Find where the given text appears and provide that cell's center as [X, Y] coordinate. 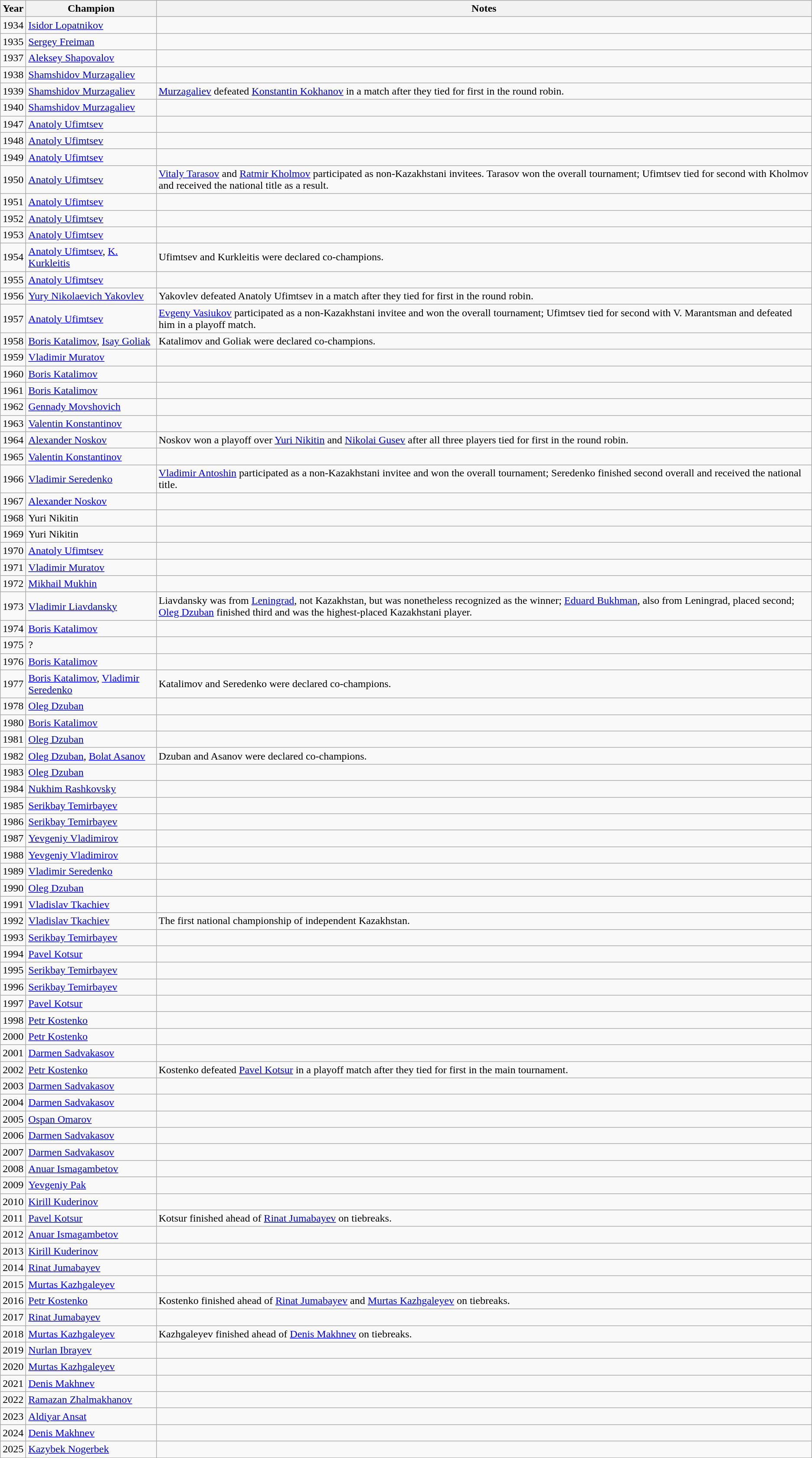
1961 [13, 390]
1980 [13, 723]
Nukhim Rashkovsky [91, 789]
Katalimov and Seredenko were declared co-champions. [484, 684]
Aleksey Shapovalov [91, 58]
1983 [13, 772]
1955 [13, 280]
1957 [13, 318]
Noskov won a playoff over Yuri Nikitin and Nikolai Gusev after all three players tied for first in the round robin. [484, 440]
1934 [13, 25]
1975 [13, 645]
Kazybek Nogerbek [91, 1449]
1962 [13, 407]
Kostenko finished ahead of Rinat Jumabayev and Murtas Kazhgaleyev on tiebreaks. [484, 1301]
1958 [13, 341]
1991 [13, 904]
1969 [13, 534]
2002 [13, 1069]
1965 [13, 456]
Dzuban and Asanov were declared co-champions. [484, 756]
Yakovlev defeated Anatoly Ufimtsev in a match after they tied for first in the round robin. [484, 296]
1951 [13, 202]
The first national championship of independent Kazakhstan. [484, 921]
Notes [484, 9]
Kazhgaleyev finished ahead of Denis Makhnev on tiebreaks. [484, 1334]
1993 [13, 937]
1939 [13, 91]
2020 [13, 1367]
Murzagaliev defeated Konstantin Kokhanov in a match after they tied for first in the round robin. [484, 91]
Sergey Freiman [91, 42]
1998 [13, 1020]
Nurlan Ibrayev [91, 1350]
1974 [13, 629]
2019 [13, 1350]
2008 [13, 1169]
1976 [13, 662]
1973 [13, 606]
Kostenko defeated Pavel Kotsur in a playoff match after they tied for first in the main tournament. [484, 1069]
1956 [13, 296]
Ospan Omarov [91, 1119]
2025 [13, 1449]
2015 [13, 1284]
2022 [13, 1400]
2009 [13, 1185]
1986 [13, 822]
1994 [13, 954]
1966 [13, 479]
1954 [13, 258]
1937 [13, 58]
2023 [13, 1416]
1960 [13, 374]
1985 [13, 806]
1959 [13, 357]
1968 [13, 518]
1947 [13, 124]
2024 [13, 1433]
Champion [91, 9]
1995 [13, 970]
1978 [13, 706]
Kotsur finished ahead of Rinat Jumabayev on tiebreaks. [484, 1218]
1984 [13, 789]
Boris Katalimov, Isay Goliak [91, 341]
Anatoly Ufimtsev, K. Kurkleitis [91, 258]
Year [13, 9]
2016 [13, 1301]
2006 [13, 1136]
Yury Nikolaevich Yakovlev [91, 296]
1949 [13, 157]
1953 [13, 235]
2014 [13, 1268]
1964 [13, 440]
2017 [13, 1317]
2018 [13, 1334]
1971 [13, 567]
? [91, 645]
1963 [13, 423]
Mikhail Mukhin [91, 584]
Oleg Dzuban, Bolat Asanov [91, 756]
1938 [13, 75]
2013 [13, 1251]
1997 [13, 1003]
1981 [13, 739]
2010 [13, 1202]
Boris Katalimov, Vladimir Seredenko [91, 684]
1996 [13, 987]
1977 [13, 684]
2007 [13, 1152]
1990 [13, 888]
Gennady Movshovich [91, 407]
1967 [13, 501]
2012 [13, 1235]
Isidor Lopatnikov [91, 25]
Ufimtsev and Kurkleitis were declared co-champions. [484, 258]
2005 [13, 1119]
1987 [13, 839]
1992 [13, 921]
1948 [13, 141]
1935 [13, 42]
1970 [13, 551]
2021 [13, 1383]
1972 [13, 584]
Katalimov and Goliak were declared co-champions. [484, 341]
1989 [13, 872]
Vladimir Liavdansky [91, 606]
1982 [13, 756]
Yevgeniy Pak [91, 1185]
2004 [13, 1103]
2000 [13, 1036]
Aldiyar Ansat [91, 1416]
2003 [13, 1086]
Ramazan Zhalmakhanov [91, 1400]
2001 [13, 1053]
1988 [13, 855]
1952 [13, 218]
1950 [13, 180]
2011 [13, 1218]
1940 [13, 108]
